Return the (x, y) coordinate for the center point of the cell that contains the specified text.  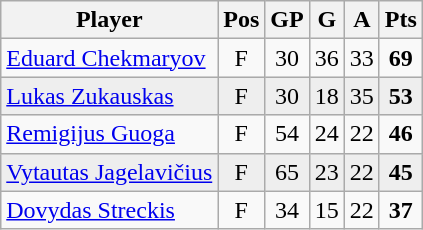
15 (326, 210)
Pts (400, 20)
Player (110, 20)
Lukas Zukauskas (110, 96)
G (326, 20)
Remigijus Guoga (110, 134)
24 (326, 134)
33 (362, 58)
Vytautas Jagelavičius (110, 172)
34 (287, 210)
45 (400, 172)
37 (400, 210)
18 (326, 96)
23 (326, 172)
GP (287, 20)
Eduard Chekmaryov (110, 58)
35 (362, 96)
69 (400, 58)
Pos (242, 20)
Dovydas Streckis (110, 210)
65 (287, 172)
53 (400, 96)
36 (326, 58)
A (362, 20)
46 (400, 134)
54 (287, 134)
